Search for the cell housing the specified text and yield its (X, Y) center coordinate. 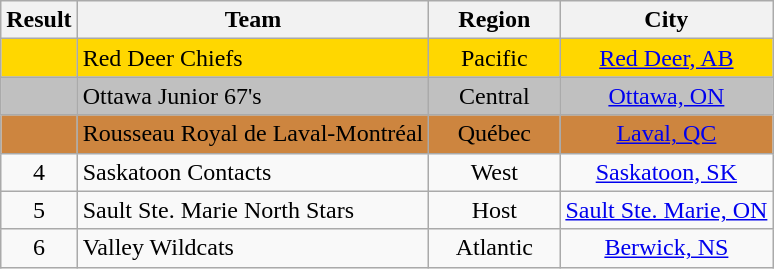
Saskatoon Contacts (253, 172)
Pacific (494, 58)
Laval, QC (666, 134)
Québec (494, 134)
Central (494, 96)
City (666, 20)
West (494, 172)
Sault Ste. Marie North Stars (253, 210)
Ottawa Junior 67's (253, 96)
Saskatoon, SK (666, 172)
6 (39, 248)
Region (494, 20)
Red Deer Chiefs (253, 58)
Sault Ste. Marie, ON (666, 210)
Atlantic (494, 248)
Rousseau Royal de Laval-Montréal (253, 134)
Berwick, NS (666, 248)
Valley Wildcats (253, 248)
Host (494, 210)
5 (39, 210)
Red Deer, AB (666, 58)
Ottawa, ON (666, 96)
Result (39, 20)
4 (39, 172)
Team (253, 20)
